Extract the (X, Y) coordinate from the center of the cell holding the provided text.  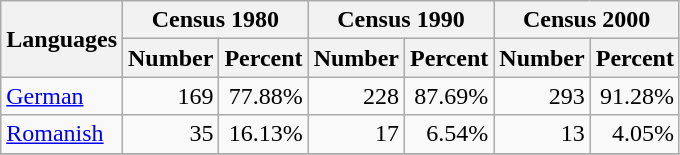
6.54% (450, 134)
77.88% (264, 96)
Census 1990 (401, 20)
German (62, 96)
Census 1980 (216, 20)
Romanish (62, 134)
293 (542, 96)
228 (356, 96)
91.28% (634, 96)
16.13% (264, 134)
169 (171, 96)
35 (171, 134)
17 (356, 134)
87.69% (450, 96)
Languages (62, 39)
13 (542, 134)
Census 2000 (587, 20)
4.05% (634, 134)
